Search for the cell housing the specified text and yield its [X, Y] center coordinate. 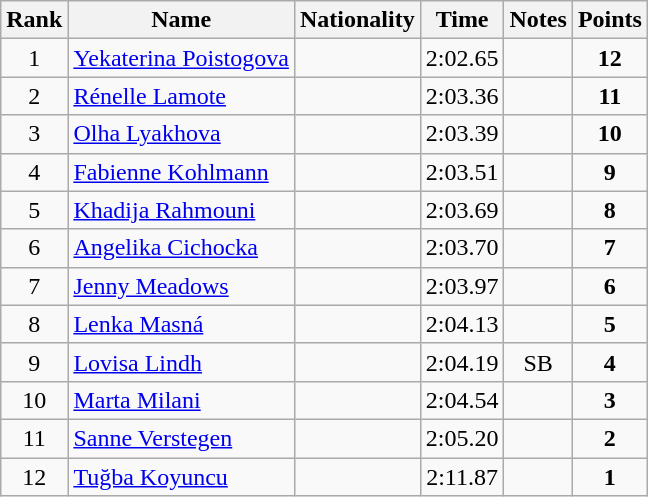
2:03.39 [462, 134]
Olha Lyakhova [182, 134]
Tuğba Koyuncu [182, 477]
Nationality [357, 20]
Points [610, 20]
2:03.36 [462, 96]
Angelika Cichocka [182, 248]
Rank [34, 20]
Sanne Verstegen [182, 438]
Jenny Meadows [182, 286]
2:04.13 [462, 324]
Lovisa Lindh [182, 362]
2:03.51 [462, 172]
Name [182, 20]
SB [538, 362]
2:05.20 [462, 438]
Lenka Masná [182, 324]
Yekaterina Poistogova [182, 58]
Khadija Rahmouni [182, 210]
2:11.87 [462, 477]
2:02.65 [462, 58]
2:04.54 [462, 400]
2:03.97 [462, 286]
Fabienne Kohlmann [182, 172]
2:03.69 [462, 210]
Time [462, 20]
2:03.70 [462, 248]
Rénelle Lamote [182, 96]
2:04.19 [462, 362]
Marta Milani [182, 400]
Notes [538, 20]
